Pinpoint the cell where the given text exists, returning its (X, Y) midpoint coordinate. 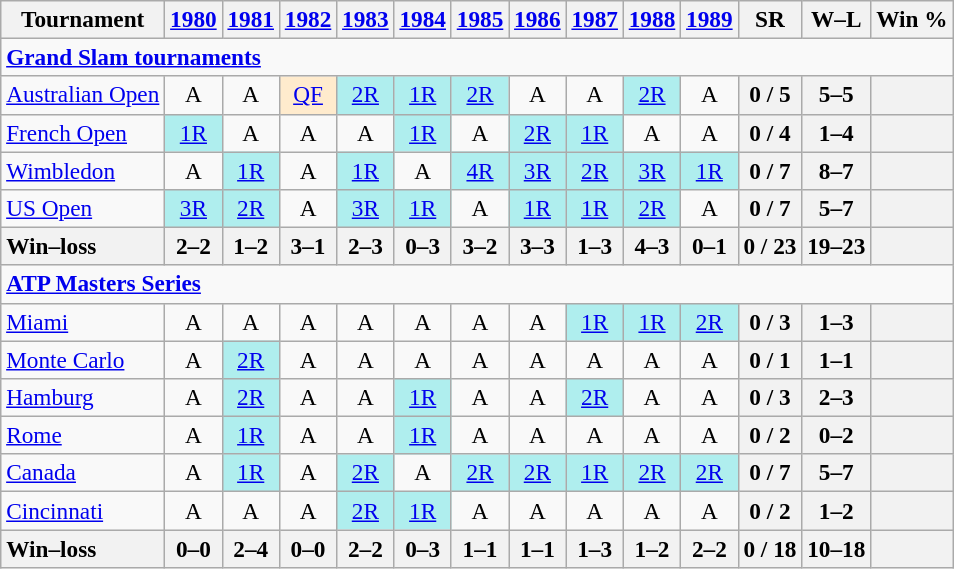
1980 (194, 19)
French Open (83, 133)
10–18 (836, 548)
5–5 (836, 95)
1981 (250, 19)
Tournament (83, 19)
1986 (538, 19)
W–L (836, 19)
0 / 4 (770, 133)
3–2 (480, 246)
Grand Slam tournaments (477, 57)
1–4 (836, 133)
1989 (710, 19)
0–1 (710, 246)
1984 (422, 19)
19–23 (836, 246)
0 / 23 (770, 246)
0 / 18 (770, 548)
Wimbledon (83, 170)
1988 (652, 19)
Australian Open (83, 95)
8–7 (836, 170)
0 / 5 (770, 95)
1985 (480, 19)
1983 (366, 19)
ATP Masters Series (477, 284)
4–3 (652, 246)
Win % (912, 19)
Miami (83, 322)
Canada (83, 473)
US Open (83, 208)
1987 (594, 19)
Cincinnati (83, 510)
SR (770, 19)
2–4 (250, 548)
3–1 (308, 246)
QF (308, 95)
0–2 (836, 435)
1982 (308, 19)
Hamburg (83, 397)
0 / 1 (770, 359)
Rome (83, 435)
Monte Carlo (83, 359)
3–3 (538, 246)
4R (480, 170)
